Pinpoint the cell where the given text exists, returning its [x, y] midpoint coordinate. 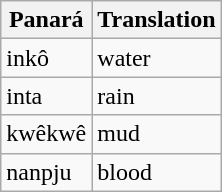
inta [46, 96]
inkô [46, 58]
Panará [46, 20]
nanpju [46, 172]
water [156, 58]
mud [156, 134]
Translation [156, 20]
rain [156, 96]
kwêkwê [46, 134]
blood [156, 172]
